Search for the cell housing the specified text and yield its (x, y) center coordinate. 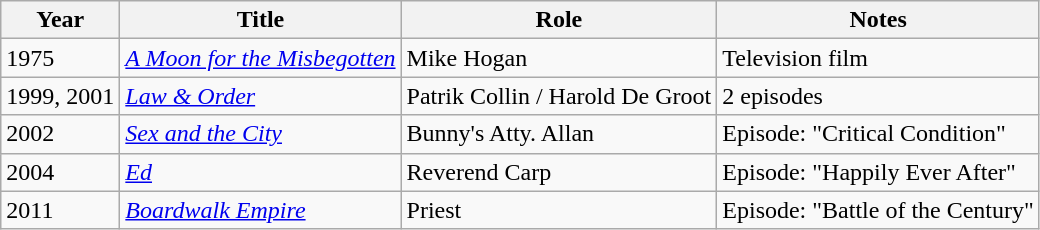
Role (559, 20)
Episode: "Happily Ever After" (878, 172)
Sex and the City (260, 134)
Television film (878, 58)
Ed (260, 172)
Priest (559, 210)
Year (60, 20)
2 episodes (878, 96)
Bunny's Atty. Allan (559, 134)
Mike Hogan (559, 58)
Patrik Collin / Harold De Groot (559, 96)
2002 (60, 134)
1975 (60, 58)
Reverend Carp (559, 172)
Boardwalk Empire (260, 210)
Law & Order (260, 96)
2004 (60, 172)
1999, 2001 (60, 96)
Title (260, 20)
Episode: "Battle of the Century" (878, 210)
Episode: "Critical Condition" (878, 134)
2011 (60, 210)
Notes (878, 20)
A Moon for the Misbegotten (260, 58)
